Provide the (x, y) coordinate of the cell's center where the given text is located.  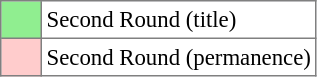
Second Round (permanence) (178, 57)
Second Round (title) (178, 20)
